Output the (x, y) coordinate of the center of the cell containing the given text.  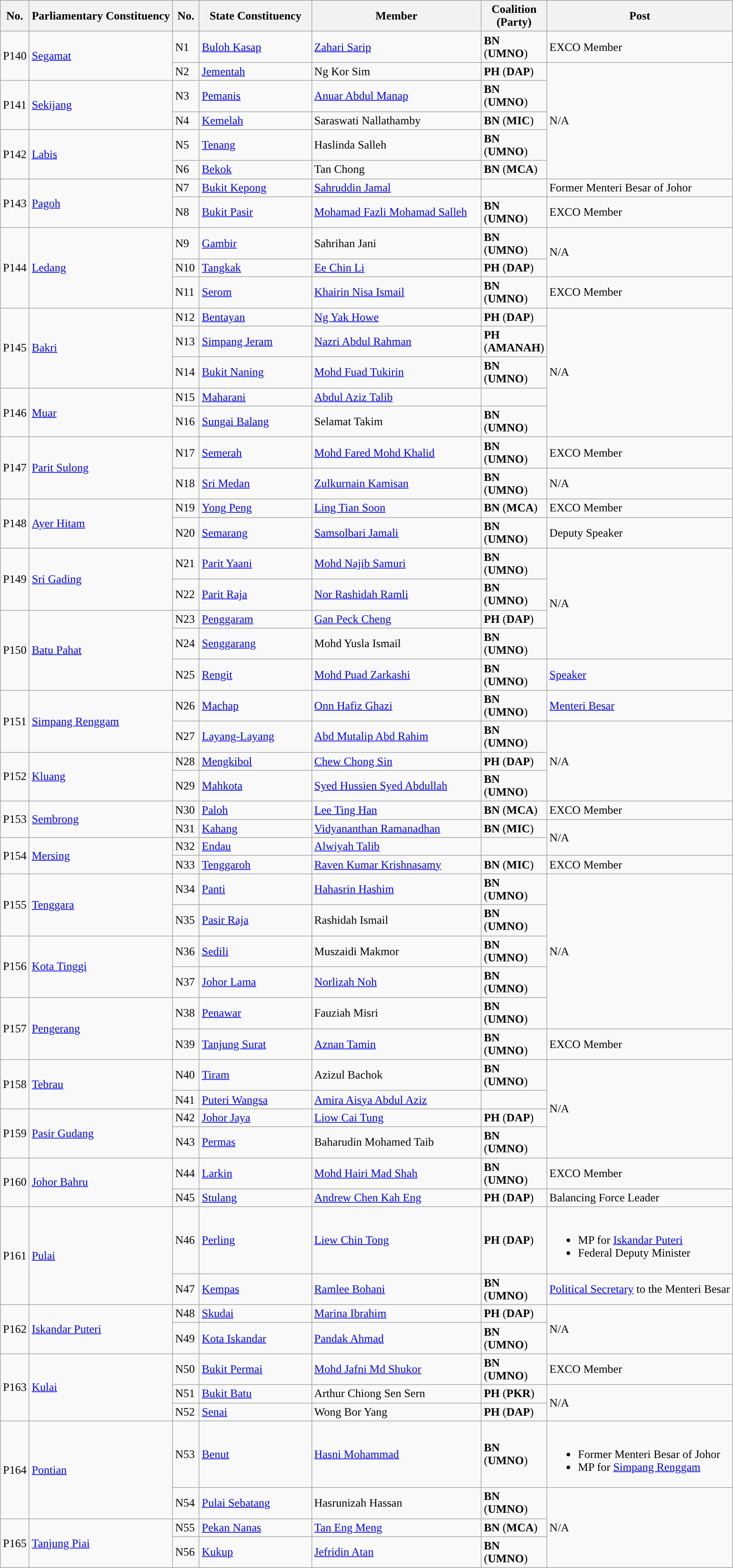
Sri Gading (101, 579)
Paloh (255, 810)
Arthur Chiong Sen Sern (396, 1394)
N2 (186, 71)
Johor Jaya (255, 1118)
N13 (186, 342)
Bukit Batu (255, 1394)
N11 (186, 292)
N30 (186, 810)
Semerah (255, 452)
Simpang Renggam (101, 721)
Aznan Tamin (396, 1044)
N27 (186, 736)
P146 (15, 412)
Simpang Jeram (255, 342)
N7 (186, 188)
Sri Medan (255, 484)
Anuar Abdul Manap (396, 96)
Mohamad Fazli Mohamad Salleh (396, 212)
Samsolbari Jamali (396, 532)
P157 (15, 1029)
N42 (186, 1118)
Andrew Chen Kah Eng (396, 1198)
Endau (255, 847)
N37 (186, 982)
N51 (186, 1394)
Muszaidi Makmor (396, 951)
N25 (186, 674)
P159 (15, 1133)
Mersing (101, 856)
N28 (186, 761)
Johor Bahru (101, 1183)
Ledang (101, 268)
Ee Chin Li (396, 268)
P150 (15, 650)
Vidyananthan Ramanadhan (396, 829)
N32 (186, 847)
Parit Sulong (101, 468)
P165 (15, 1543)
Perling (255, 1240)
Mohd Hairi Mad Shah (396, 1173)
Iskandar Puteri (101, 1329)
P156 (15, 967)
Ng Kor Sim (396, 71)
P158 (15, 1084)
N23 (186, 619)
Machap (255, 706)
N19 (186, 508)
Penawar (255, 1013)
Kempas (255, 1289)
Pekan Nanas (255, 1528)
Syed Hussien Syed Abdullah (396, 786)
Mohd Jafni Md Shukor (396, 1369)
Tenggaroh (255, 865)
Pulai (101, 1256)
Tanjung Piai (101, 1543)
Tiram (255, 1075)
N34 (186, 889)
Tenggara (101, 905)
N26 (186, 706)
Tebrau (101, 1084)
Post (640, 16)
P149 (15, 579)
Sungai Balang (255, 422)
N52 (186, 1412)
N4 (186, 120)
Mohd Fuad Tukirin (396, 372)
Haslinda Salleh (396, 145)
Johor Lama (255, 982)
Political Secretary to the Menteri Besar (640, 1289)
Ramlee Bohani (396, 1289)
Skudai (255, 1314)
Ng Yak Howe (396, 317)
N20 (186, 532)
Balancing Force Leader (640, 1198)
Onn Hafiz Ghazi (396, 706)
Bekok (255, 170)
Bakri (101, 348)
N31 (186, 829)
Mohd Najib Samuri (396, 564)
P161 (15, 1256)
N8 (186, 212)
Zulkurnain Kamisan (396, 484)
P142 (15, 154)
N21 (186, 564)
N55 (186, 1528)
Jementah (255, 71)
Tanjung Surat (255, 1044)
P141 (15, 105)
Kulai (101, 1388)
Buloh Kasap (255, 47)
N9 (186, 243)
PH (AMANAH) (514, 342)
Nor Rashidah Ramli (396, 594)
P154 (15, 856)
Raven Kumar Krishnasamy (396, 865)
Bukit Naning (255, 372)
Bentayan (255, 317)
Senggarang (255, 644)
Parit Raja (255, 594)
Tenang (255, 145)
Hasni Mohammad (396, 1454)
P143 (15, 203)
N38 (186, 1013)
Layang-Layang (255, 736)
Kluang (101, 777)
Mohd Yusla Ismail (396, 644)
Tangkak (255, 268)
Norlizah Noh (396, 982)
Baharudin Mohamed Taib (396, 1142)
Senai (255, 1412)
N49 (186, 1338)
Pandak Ahmad (396, 1338)
Panti (255, 889)
Hahasrin Hashim (396, 889)
Pontian (101, 1469)
Wong Bor Yang (396, 1412)
Liew Chin Tong (396, 1240)
Member (396, 16)
Yong Peng (255, 508)
N44 (186, 1173)
N24 (186, 644)
Muar (101, 412)
Pagoh (101, 203)
N22 (186, 594)
Saraswati Nallathamby (396, 120)
Pasir Raja (255, 920)
Former Menteri Besar of JohorMP for Simpang Renggam (640, 1454)
Sembrong (101, 819)
Gan Peck Cheng (396, 619)
Pasir Gudang (101, 1133)
Tan Eng Meng (396, 1528)
N54 (186, 1503)
Maharani (255, 397)
Abdul Aziz Talib (396, 397)
N12 (186, 317)
Pengerang (101, 1029)
Benut (255, 1454)
Mohd Fared Mohd Khalid (396, 452)
Former Menteri Besar of Johor (640, 188)
Ayer Hitam (101, 524)
Liow Cai Tung (396, 1118)
N50 (186, 1369)
N47 (186, 1289)
N56 (186, 1552)
P145 (15, 348)
P148 (15, 524)
N45 (186, 1198)
Tan Chong (396, 170)
Sahruddin Jamal (396, 188)
Kukup (255, 1552)
Labis (101, 154)
Bukit Permai (255, 1369)
N48 (186, 1314)
Deputy Speaker (640, 532)
Hasrunizah Hassan (396, 1503)
N46 (186, 1240)
Ling Tian Soon (396, 508)
P160 (15, 1183)
Abd Mutalip Abd Rahim (396, 736)
Amira Aisya Abdul Aziz (396, 1099)
Zahari Sarip (396, 47)
PH (PKR) (514, 1394)
N16 (186, 422)
N41 (186, 1099)
Sedili (255, 951)
N36 (186, 951)
Kahang (255, 829)
N53 (186, 1454)
State Constituency (255, 16)
Segamat (101, 56)
N40 (186, 1075)
Serom (255, 292)
N14 (186, 372)
Lee Ting Han (396, 810)
Sekijang (101, 105)
N5 (186, 145)
N15 (186, 397)
Selamat Takim (396, 422)
N29 (186, 786)
N3 (186, 96)
Pemanis (255, 96)
N1 (186, 47)
Larkin (255, 1173)
Puteri Wangsa (255, 1099)
P140 (15, 56)
Kemelah (255, 120)
Azizul Bachok (396, 1075)
P144 (15, 268)
Coalition (Party) (514, 16)
N35 (186, 920)
Fauziah Misri (396, 1013)
Penggaram (255, 619)
Khairin Nisa Ismail (396, 292)
Permas (255, 1142)
P151 (15, 721)
N18 (186, 484)
Menteri Besar (640, 706)
MP for Iskandar PuteriFederal Deputy Minister (640, 1240)
Sahrihan Jani (396, 243)
P153 (15, 819)
Stulang (255, 1198)
P162 (15, 1329)
N6 (186, 170)
N10 (186, 268)
Marina Ibrahim (396, 1314)
Rashidah Ismail (396, 920)
Mahkota (255, 786)
Kota Iskandar (255, 1338)
N17 (186, 452)
P163 (15, 1388)
Mengkibol (255, 761)
Parit Yaani (255, 564)
N33 (186, 865)
Pulai Sebatang (255, 1503)
Semarang (255, 532)
P155 (15, 905)
Batu Pahat (101, 650)
Jefridin Atan (396, 1552)
Gambir (255, 243)
Parliamentary Constituency (101, 16)
Speaker (640, 674)
N39 (186, 1044)
P152 (15, 777)
Rengit (255, 674)
Mohd Puad Zarkashi (396, 674)
Alwiyah Talib (396, 847)
P164 (15, 1469)
Bukit Kepong (255, 188)
Kota Tinggi (101, 967)
N43 (186, 1142)
Nazri Abdul Rahman (396, 342)
Chew Chong Sin (396, 761)
P147 (15, 468)
Bukit Pasir (255, 212)
